Search for the cell housing the specified text and yield its (x, y) center coordinate. 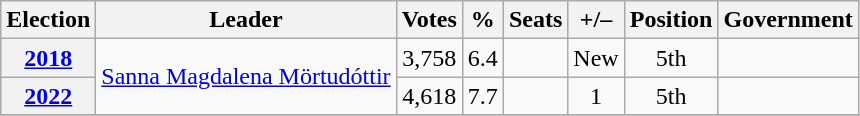
3,758 (429, 58)
1 (596, 96)
Seats (535, 20)
New (596, 58)
Leader (246, 20)
+/– (596, 20)
% (482, 20)
Government (788, 20)
Sanna Magdalena Mörtudóttir (246, 77)
7.7 (482, 96)
Election (48, 20)
Position (671, 20)
2018 (48, 58)
Votes (429, 20)
2022 (48, 96)
4,618 (429, 96)
6.4 (482, 58)
